Locate the cell with the specified text and output its (x, y) center coordinate. 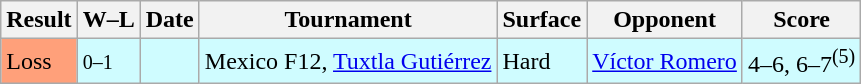
Opponent (665, 20)
Tournament (348, 20)
Loss (39, 62)
0–1 (108, 62)
Score (801, 20)
Mexico F12, Tuxtla Gutiérrez (348, 62)
Surface (542, 20)
Result (39, 20)
4–6, 6–7(5) (801, 62)
W–L (108, 20)
Hard (542, 62)
Víctor Romero (665, 62)
Date (170, 20)
